Scan for the cell matching the given text and deliver its (X, Y) coordinate at center. 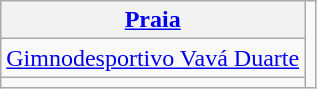
Gimnodesportivo Vavá Duarte (153, 58)
Praia (153, 20)
